Provide the [x, y] coordinate of the cell's center where the given text is located.  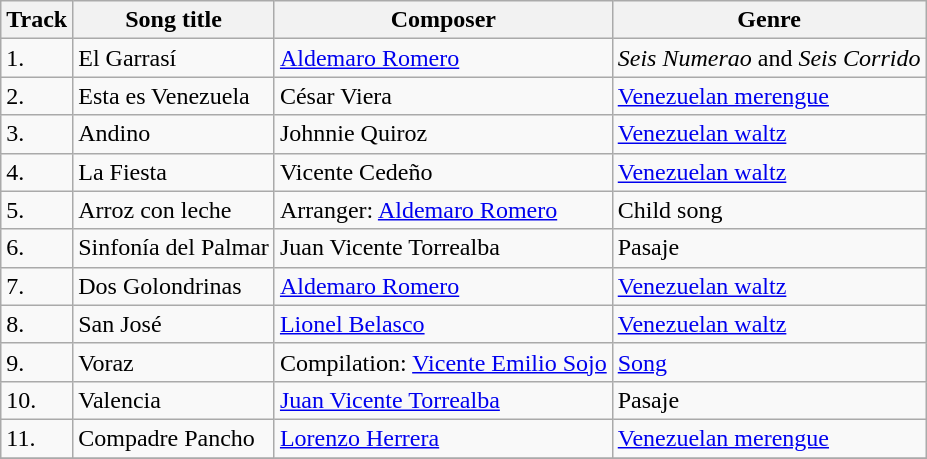
Sinfonía del Palmar [174, 248]
Song [769, 362]
La Fiesta [174, 172]
Vicente Cedeño [443, 172]
Composer [443, 20]
Lorenzo Herrera [443, 438]
El Garrasí [174, 58]
5. [37, 210]
8. [37, 324]
Genre [769, 20]
Johnnie Quiroz [443, 134]
Arroz con leche [174, 210]
9. [37, 362]
Seis Numerao and Seis Corrido [769, 58]
Valencia [174, 400]
San José [174, 324]
10. [37, 400]
1. [37, 58]
Compilation: Vicente Emilio Sojo [443, 362]
Child song [769, 210]
3. [37, 134]
6. [37, 248]
7. [37, 286]
Track [37, 20]
2. [37, 96]
César Viera [443, 96]
Lionel Belasco [443, 324]
Song title [174, 20]
Andino [174, 134]
4. [37, 172]
Compadre Pancho [174, 438]
Arranger: Aldemaro Romero [443, 210]
Esta es Venezuela [174, 96]
Voraz [174, 362]
11. [37, 438]
Dos Golondrinas [174, 286]
